Capture the cell that displays the provided text and extract its [x, y] central coordinate. 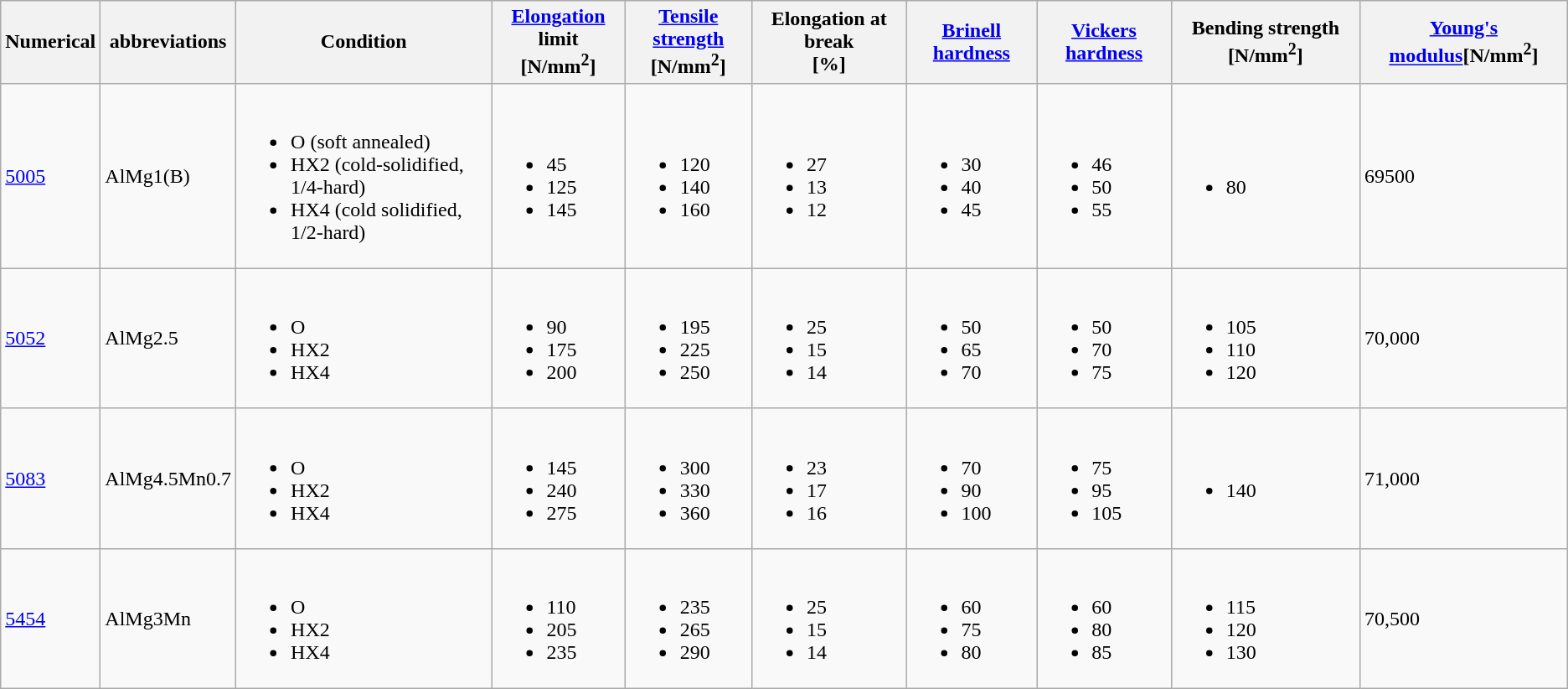
105110120 [1265, 339]
140 [1265, 478]
607580 [972, 619]
7595105 [1104, 478]
506570 [972, 339]
90175200 [558, 339]
195225250 [689, 339]
5052 [50, 339]
Bending strength [N/mm2] [1265, 42]
abbreviations [168, 42]
Young's modulus[N/mm2] [1463, 42]
AlMg1(B) [168, 176]
231716 [828, 478]
Tensile strength[N/mm2] [689, 42]
69500 [1463, 176]
70,500 [1463, 619]
AlMg3Mn [168, 619]
AlMg2.5 [168, 339]
271312 [828, 176]
Elongation at break[%] [828, 42]
80 [1265, 176]
Vickers hardness [1104, 42]
608085 [1104, 619]
465055 [1104, 176]
120140160 [689, 176]
507075 [1104, 339]
O (soft annealed)HX2 (cold-solidified, 1/4-hard)HX4 (cold solidified, 1/2-hard) [364, 176]
Elongation limit[N/mm2] [558, 42]
300330360 [689, 478]
Condition [364, 42]
115120130 [1265, 619]
70,000 [1463, 339]
304045 [972, 176]
110205235 [558, 619]
Brinell hardness [972, 42]
5083 [50, 478]
7090100 [972, 478]
Numerical [50, 42]
45125145 [558, 176]
145240275 [558, 478]
5454 [50, 619]
71,000 [1463, 478]
AlMg4.5Mn0.7 [168, 478]
235265290 [689, 619]
5005 [50, 176]
